Detect which cell encompasses the target text, then output its [X, Y] center coordinate. 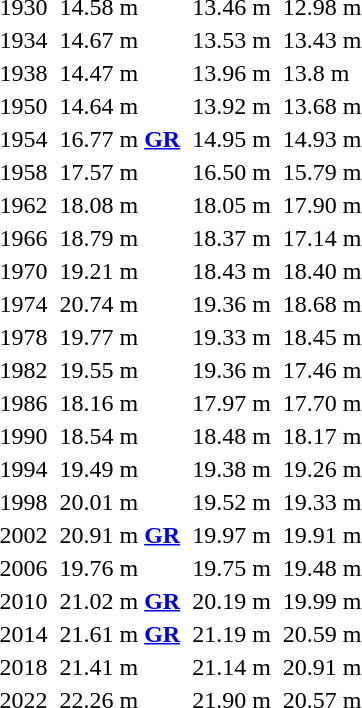
17.97 m [232, 403]
19.52 m [232, 502]
20.19 m [232, 601]
13.92 m [232, 106]
18.05 m [232, 205]
19.49 m [120, 469]
18.16 m [120, 403]
18.37 m [232, 238]
17.57 m [120, 172]
14.64 m [120, 106]
14.67 m [120, 40]
21.14 m [232, 667]
19.38 m [232, 469]
18.48 m [232, 436]
13.96 m [232, 73]
20.74 m [120, 304]
20.01 m [120, 502]
19.75 m [232, 568]
14.47 m [120, 73]
18.08 m [120, 205]
19.77 m [120, 337]
20.91 m GR [120, 535]
19.55 m [120, 370]
18.79 m [120, 238]
18.43 m [232, 271]
16.50 m [232, 172]
16.77 m GR [120, 139]
19.97 m [232, 535]
21.19 m [232, 634]
21.61 m GR [120, 634]
19.33 m [232, 337]
21.02 m GR [120, 601]
19.76 m [120, 568]
13.53 m [232, 40]
19.21 m [120, 271]
21.41 m [120, 667]
18.54 m [120, 436]
14.95 m [232, 139]
